Pinpoint the cell where the given text exists, returning its (x, y) midpoint coordinate. 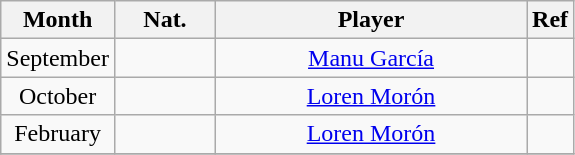
Ref (550, 20)
September (58, 58)
Player (372, 20)
October (58, 96)
February (58, 134)
Manu García (372, 58)
Nat. (164, 20)
Month (58, 20)
